For the text-containing cell, return its midpoint in (X, Y) coordinate format. 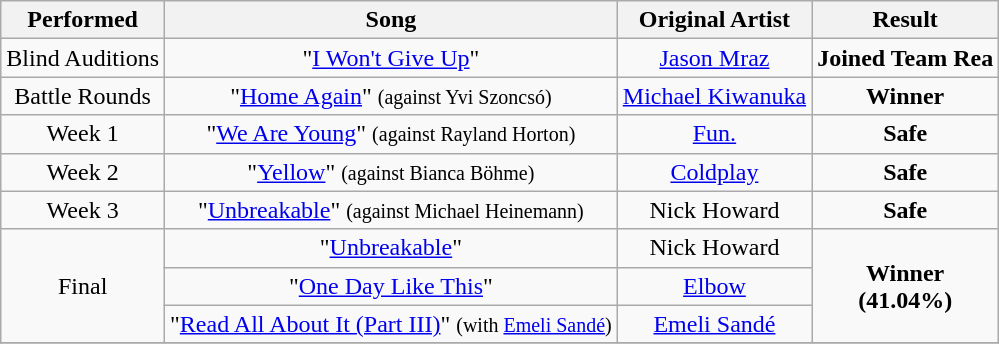
Week 1 (83, 134)
Emeli Sandé (714, 324)
Original Artist (714, 20)
"Unbreakable" (392, 248)
"Yellow" (against Bianca Böhme) (392, 172)
"Read All About It (Part III)" (with Emeli Sandé) (392, 324)
Fun. (714, 134)
Blind Auditions (83, 58)
Michael Kiwanuka (714, 96)
Joined Team Rea (906, 58)
Song (392, 20)
Elbow (714, 286)
Final (83, 286)
Winner(41.04%) (906, 286)
"One Day Like This" (392, 286)
"I Won't Give Up" (392, 58)
Week 3 (83, 210)
"Unbreakable" (against Michael Heinemann) (392, 210)
Coldplay (714, 172)
Result (906, 20)
Winner (906, 96)
Performed (83, 20)
Battle Rounds (83, 96)
Jason Mraz (714, 58)
"Home Again" (against Yvi Szoncsó) (392, 96)
"We Are Young" (against Rayland Horton) (392, 134)
Week 2 (83, 172)
